For the text-containing cell, return its midpoint in [x, y] coordinate format. 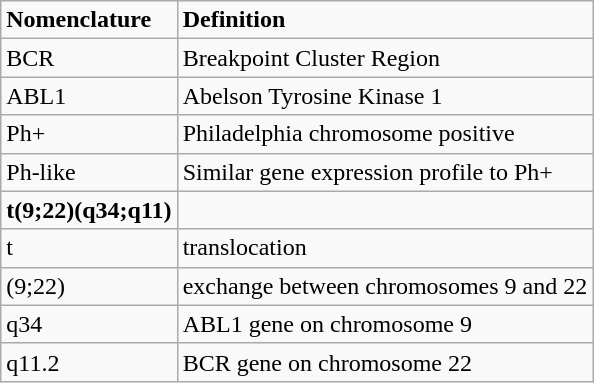
q11.2 [89, 362]
t [89, 248]
translocation [385, 248]
Nomenclature [89, 20]
BCR gene on chromosome 22 [385, 362]
(9;22) [89, 286]
ABL1 gene on chromosome 9 [385, 324]
Philadelphia chromosome positive [385, 134]
Definition [385, 20]
Similar gene expression profile to Ph+ [385, 172]
t(9;22)(q34;q11) [89, 210]
Breakpoint Cluster Region [385, 58]
q34 [89, 324]
Ph+ [89, 134]
Abelson Tyrosine Kinase 1 [385, 96]
BCR [89, 58]
exchange between chromosomes 9 and 22 [385, 286]
ABL1 [89, 96]
Ph-like [89, 172]
